Determine the [X, Y] coordinate at the center of the cell enclosing the given text.  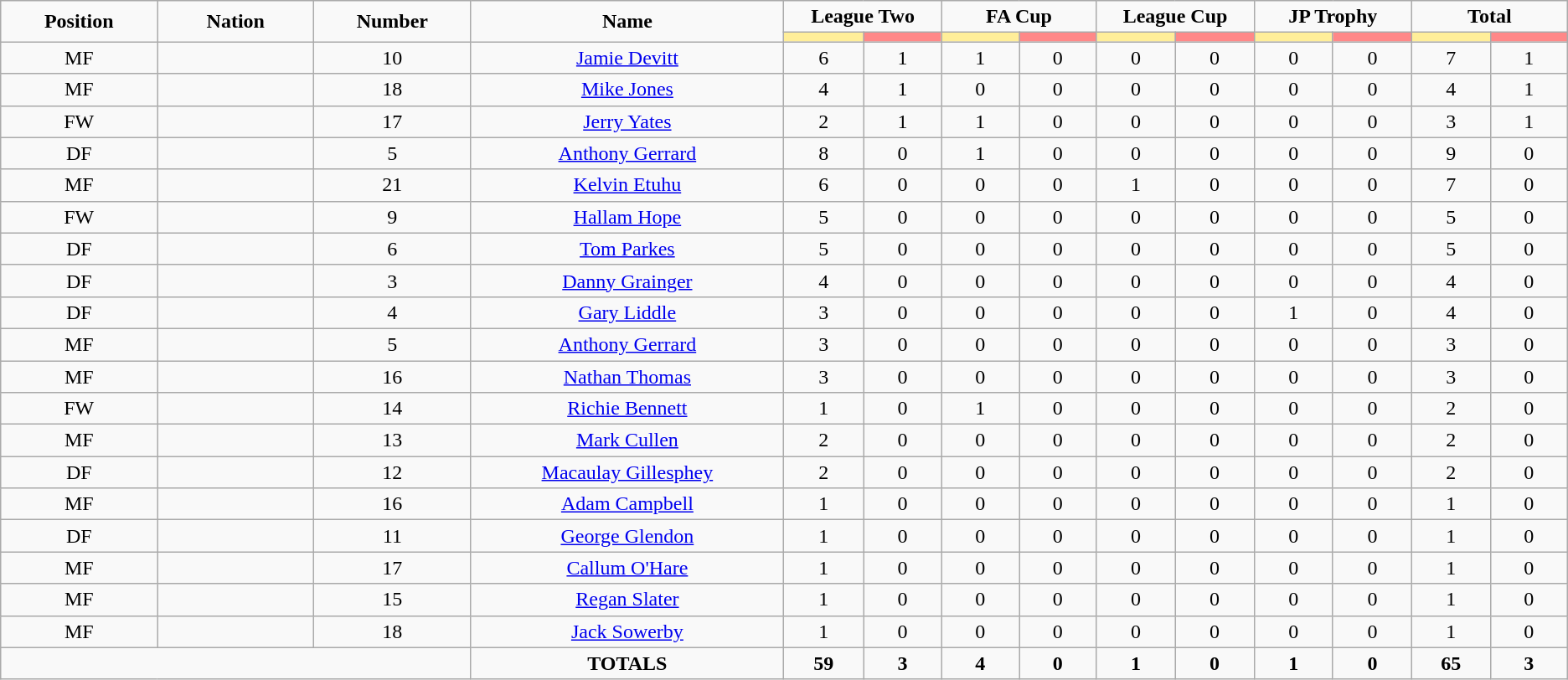
FA Cup [1019, 17]
Gary Liddle [627, 312]
Name [627, 22]
Tom Parkes [627, 249]
Callum O'Hare [627, 568]
Kelvin Etuhu [627, 185]
Adam Campbell [627, 504]
21 [392, 185]
George Glendon [627, 536]
Macaulay Gillesphey [627, 472]
11 [392, 536]
59 [824, 663]
13 [392, 440]
League Cup [1175, 17]
10 [392, 58]
Number [392, 22]
League Two [863, 17]
Regan Slater [627, 600]
Nation [236, 22]
Hallam Hope [627, 217]
Mark Cullen [627, 440]
Total [1489, 17]
Position [79, 22]
12 [392, 472]
14 [392, 409]
Jerry Yates [627, 121]
Richie Bennett [627, 409]
Nathan Thomas [627, 376]
Mike Jones [627, 90]
TOTALS [627, 663]
JP Trophy [1333, 17]
8 [824, 153]
Jamie Devitt [627, 58]
Jack Sowerby [627, 631]
15 [392, 600]
65 [1451, 663]
Danny Grainger [627, 281]
